Determine the [X, Y] coordinate at the center of the cell enclosing the given text.  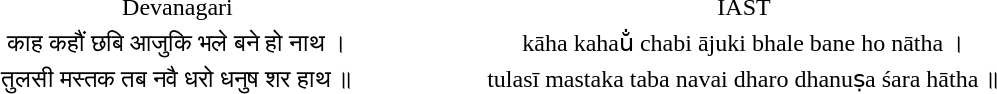
तुलसी मस्तक तब नवै धरो धनुष शर हाथ ॥ [240, 78]
काह कहौं छबि आजुकि भले बने हो नाथ । [240, 42]
